Pinpoint the cell where the given text exists, returning its (X, Y) midpoint coordinate. 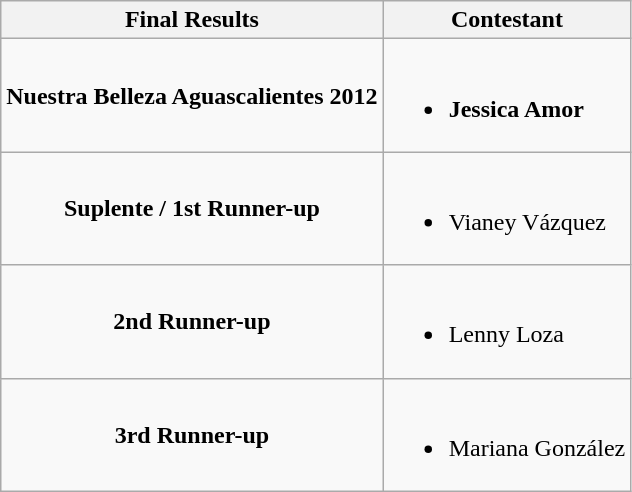
Jessica Amor (507, 96)
Nuestra Belleza Aguascalientes 2012 (192, 96)
Contestant (507, 20)
Lenny Loza (507, 322)
3rd Runner-up (192, 434)
Final Results (192, 20)
Suplente / 1st Runner-up (192, 208)
2nd Runner-up (192, 322)
Vianey Vázquez (507, 208)
Mariana González (507, 434)
